Return [x, y] of the center of cell containing provided text 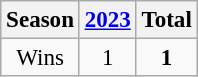
Total [166, 20]
Season [40, 20]
Wins [40, 58]
2023 [108, 20]
